For the text-containing cell, return its midpoint in (X, Y) coordinate format. 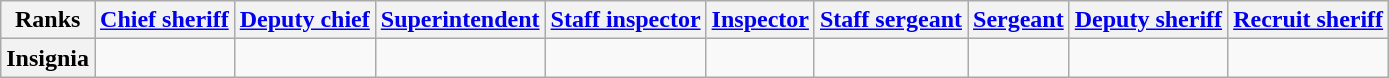
Chief sheriff (165, 20)
Inspector (760, 20)
Deputy chief (304, 20)
Recruit sheriff (1308, 20)
Superintendent (460, 20)
Insignia (48, 58)
Ranks (48, 20)
Staff sergeant (890, 20)
Sergeant (1019, 20)
Staff inspector (626, 20)
Deputy sheriff (1148, 20)
